Pinpoint the cell where the given text exists, returning its [X, Y] midpoint coordinate. 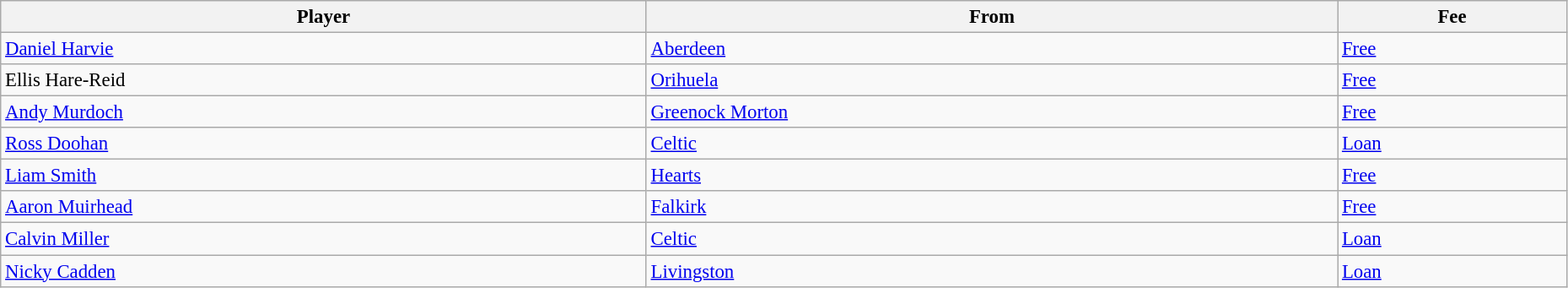
Fee [1452, 17]
Andy Murdoch [324, 112]
Greenock Morton [992, 112]
Falkirk [992, 207]
Livingston [992, 271]
Hearts [992, 176]
Nicky Cadden [324, 271]
Ellis Hare-Reid [324, 80]
Player [324, 17]
Calvin Miller [324, 239]
Liam Smith [324, 176]
Ross Doohan [324, 144]
Aberdeen [992, 49]
Aaron Muirhead [324, 207]
Daniel Harvie [324, 49]
From [992, 17]
Orihuela [992, 80]
